Return [x, y] of the center of cell containing provided text 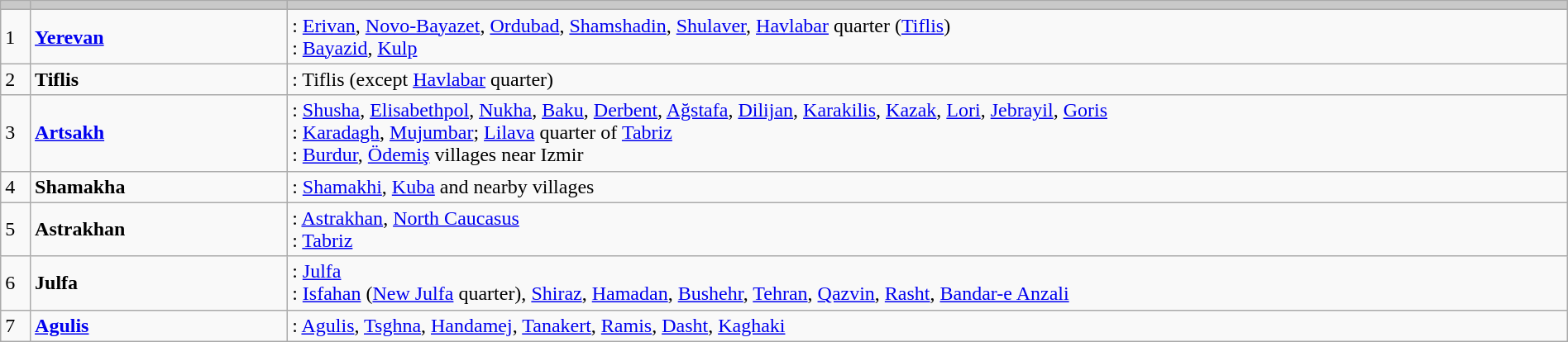
: Astrakhan, North Caucasus: Tabriz [928, 230]
Yerevan [159, 36]
: Julfa : Isfahan (New Julfa quarter), Shiraz, Hamadan, Bushehr, Tehran, Qazvin, Rasht, Bandar-e Anzali [928, 283]
5 [16, 230]
6 [16, 283]
Julfa [159, 283]
2 [16, 79]
3 [16, 133]
: Agulis, Tsghna, Handamej, Tanakert, Ramis, Dasht, Kaghaki [928, 325]
1 [16, 36]
7 [16, 325]
Astrakhan [159, 230]
Artsakh [159, 133]
Shamakha [159, 187]
: Tiflis (except Havlabar quarter) [928, 79]
Agulis [159, 325]
4 [16, 187]
: Shamakhi, Kuba and nearby villages [928, 187]
: Erivan, Novo-Bayazet, Ordubad, Shamshadin, Shulaver, Havlabar quarter (Tiflis) : Bayazid, Kulp [928, 36]
Tiflis [159, 79]
